Provide the (X, Y) coordinate of the cell's center where the given text is located.  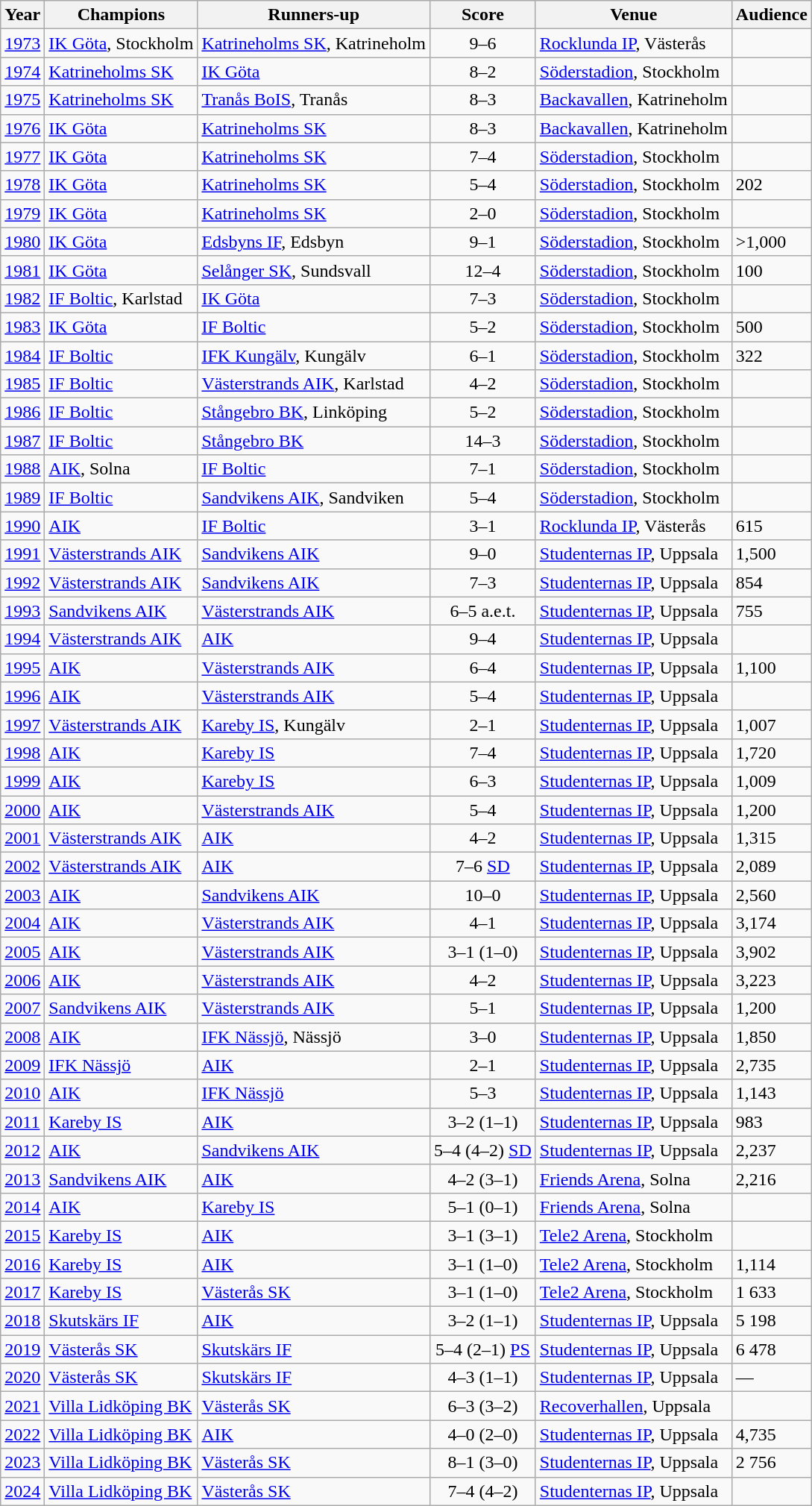
>1,000 (771, 242)
2012 (22, 1150)
6 478 (771, 1349)
100 (771, 270)
2004 (22, 923)
1987 (22, 441)
2,089 (771, 867)
2001 (22, 838)
6–3 (483, 781)
2021 (22, 1406)
4,735 (771, 1434)
9–6 (483, 43)
2003 (22, 895)
2017 (22, 1293)
2 756 (771, 1463)
2002 (22, 867)
755 (771, 611)
IF Boltic, Karlstad (121, 298)
2009 (22, 1065)
3–1 (3–1) (483, 1235)
2014 (22, 1207)
2016 (22, 1264)
854 (771, 583)
2,237 (771, 1150)
2022 (22, 1434)
1992 (22, 583)
1995 (22, 668)
3,223 (771, 980)
3–1 (483, 526)
6–4 (483, 668)
2,735 (771, 1065)
1990 (22, 526)
2019 (22, 1349)
1989 (22, 498)
12–4 (483, 270)
2013 (22, 1179)
2005 (22, 952)
1,007 (771, 724)
7–1 (483, 469)
1984 (22, 356)
2023 (22, 1463)
1997 (22, 724)
1985 (22, 384)
Stångebro BK, Linköping (314, 412)
Score (483, 15)
10–0 (483, 895)
1,009 (771, 781)
2–0 (483, 213)
Audience (771, 15)
1,850 (771, 1037)
1993 (22, 611)
2008 (22, 1037)
202 (771, 185)
1978 (22, 185)
2015 (22, 1235)
2007 (22, 1008)
1996 (22, 696)
AIK, Solna (121, 469)
3–0 (483, 1037)
Edsbyns IF, Edsbyn (314, 242)
500 (771, 327)
1 633 (771, 1293)
1988 (22, 469)
9–1 (483, 242)
Recoverhallen, Uppsala (634, 1406)
1991 (22, 554)
5 198 (771, 1321)
4–2 (3–1) (483, 1179)
8–2 (483, 72)
1983 (22, 327)
2020 (22, 1378)
9–0 (483, 554)
2024 (22, 1491)
1979 (22, 213)
Västerstrands AIK, Karlstad (314, 384)
IK Göta, Stockholm (121, 43)
2018 (22, 1321)
2,216 (771, 1179)
IFK Kungälv, Kungälv (314, 356)
5–3 (483, 1094)
1986 (22, 412)
Kareby IS, Kungälv (314, 724)
1,143 (771, 1094)
Selånger SK, Sundsvall (314, 270)
— (771, 1378)
Year (22, 15)
6–3 (3–2) (483, 1406)
1998 (22, 753)
8–1 (3–0) (483, 1463)
Runners-up (314, 15)
6–5 a.e.t. (483, 611)
4–0 (2–0) (483, 1434)
Champions (121, 15)
1,315 (771, 838)
1980 (22, 242)
2010 (22, 1094)
322 (771, 356)
7–6 SD (483, 867)
3,902 (771, 952)
2011 (22, 1122)
1982 (22, 298)
5–4 (2–1) PS (483, 1349)
2006 (22, 980)
1994 (22, 639)
983 (771, 1122)
Katrineholms SK, Katrineholm (314, 43)
2,560 (771, 895)
1,720 (771, 753)
2000 (22, 809)
3,174 (771, 923)
5–4 (4–2) SD (483, 1150)
9–4 (483, 639)
7–4 (4–2) (483, 1491)
5–1 (0–1) (483, 1207)
1999 (22, 781)
1974 (22, 72)
4–1 (483, 923)
1973 (22, 43)
Stångebro BK (314, 441)
1,114 (771, 1264)
Sandvikens AIK, Sandviken (314, 498)
1976 (22, 128)
IFK Nässjö, Nässjö (314, 1037)
615 (771, 526)
1975 (22, 100)
1,500 (771, 554)
1981 (22, 270)
Tranås BoIS, Tranås (314, 100)
6–1 (483, 356)
5–1 (483, 1008)
1977 (22, 157)
14–3 (483, 441)
Venue (634, 15)
4–3 (1–1) (483, 1378)
1,100 (771, 668)
